Scan for the cell matching the given text and deliver its [x, y] coordinate at center. 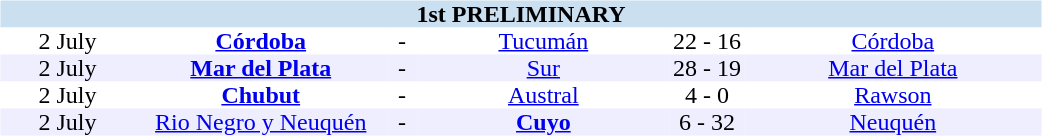
Austral [544, 96]
Cuyo [544, 122]
Tucumán [544, 42]
28 - 19 [707, 68]
1st PRELIMINARY [520, 14]
22 - 16 [707, 42]
Sur [544, 68]
Neuquén [892, 122]
Rio Negro y Neuquén [260, 122]
Chubut [260, 96]
6 - 32 [707, 122]
Rawson [892, 96]
4 - 0 [707, 96]
